Find where the given text appears and provide that cell's center as [x, y] coordinate. 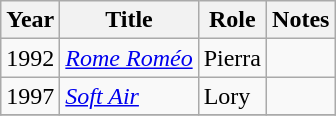
Lory [232, 96]
Rome Roméo [129, 58]
1997 [30, 96]
Year [30, 20]
Soft Air [129, 96]
Role [232, 20]
Notes [301, 20]
Title [129, 20]
Pierra [232, 58]
1992 [30, 58]
